Determine the (X, Y) coordinate at the center of the cell enclosing the given text.  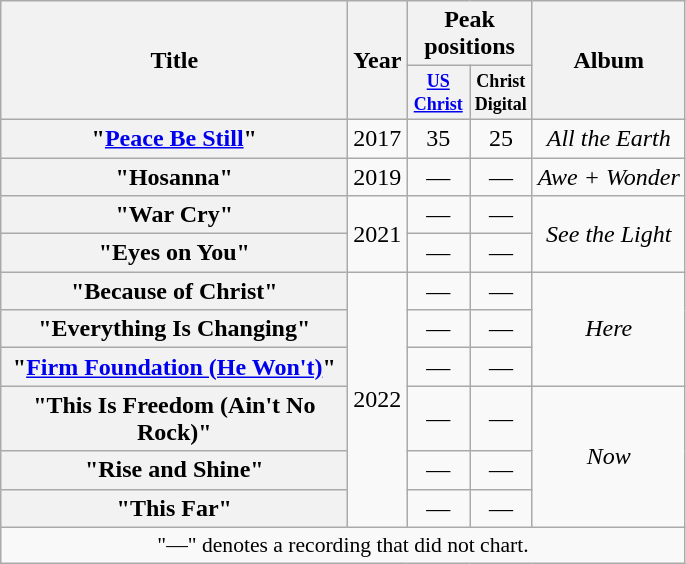
"This Far" (174, 508)
Awe + Wonder (608, 177)
See the Light (608, 234)
Year (378, 60)
"This Is Freedom (Ain't No Rock)" (174, 418)
2022 (378, 400)
2021 (378, 234)
USChrist (438, 93)
Now (608, 456)
Title (174, 60)
Here (608, 329)
"Rise and Shine" (174, 470)
"Firm Foundation (He Won't)" (174, 367)
ChristDigital (502, 93)
"War Cry" (174, 215)
"Eyes on You" (174, 253)
"Peace Be Still" (174, 138)
"Hosanna" (174, 177)
2017 (378, 138)
Album (608, 60)
35 (438, 138)
"Everything Is Changing" (174, 329)
2019 (378, 177)
"—" denotes a recording that did not chart. (344, 545)
"Because of Christ" (174, 291)
Peakpositions (470, 34)
All the Earth (608, 138)
25 (502, 138)
